Identify which cell holds the provided text, then report its [X, Y] central coordinate. 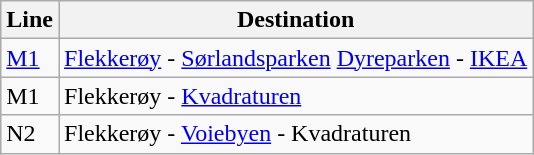
Line [30, 20]
Flekkerøy - Kvadraturen [295, 96]
Flekkerøy - Voiebyen - Kvadraturen [295, 134]
Destination [295, 20]
Flekkerøy - Sørlandsparken Dyreparken - IKEA [295, 58]
N2 [30, 134]
